Detect which cell encompasses the target text, then output its [x, y] center coordinate. 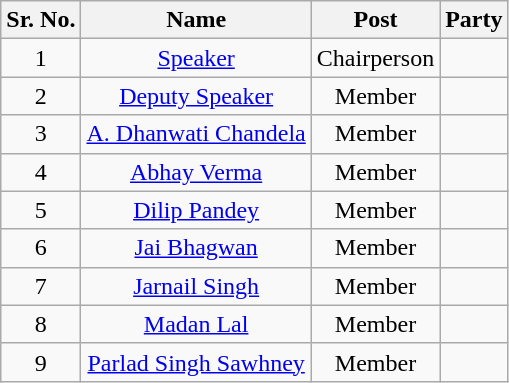
Deputy Speaker [196, 96]
Madan Lal [196, 324]
7 [41, 286]
1 [41, 58]
Jarnail Singh [196, 286]
9 [41, 362]
Speaker [196, 58]
Post [375, 20]
2 [41, 96]
Jai Bhagwan [196, 248]
Abhay Verma [196, 172]
Sr. No. [41, 20]
3 [41, 134]
4 [41, 172]
A. Dhanwati Chandela [196, 134]
Parlad Singh Sawhney [196, 362]
8 [41, 324]
Dilip Pandey [196, 210]
6 [41, 248]
Party [474, 20]
Name [196, 20]
5 [41, 210]
Chairperson [375, 58]
